Extract the (X, Y) coordinate from the center of the cell holding the provided text.  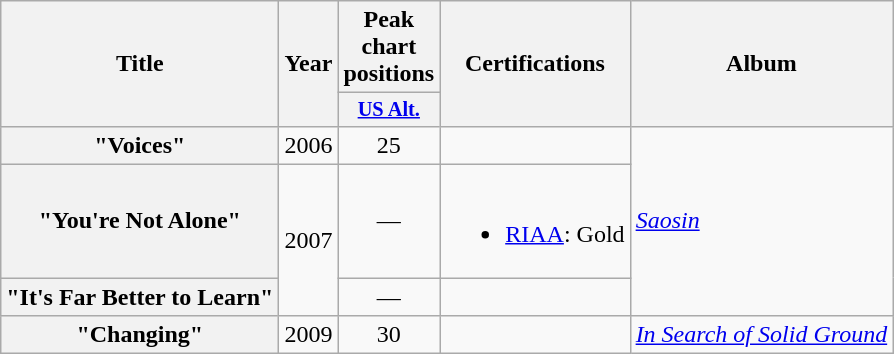
2006 (308, 145)
US Alt. (389, 110)
30 (389, 335)
"You're Not Alone" (140, 222)
Album (762, 64)
2009 (308, 335)
"It's Far Better to Learn" (140, 297)
"Changing" (140, 335)
Title (140, 64)
Year (308, 64)
Certifications (535, 64)
Saosin (762, 220)
2007 (308, 240)
"Voices" (140, 145)
25 (389, 145)
Peak chart positions (389, 47)
In Search of Solid Ground (762, 335)
RIAA: Gold (535, 222)
